Extract the (X, Y) coordinate from the center of the cell holding the provided text.  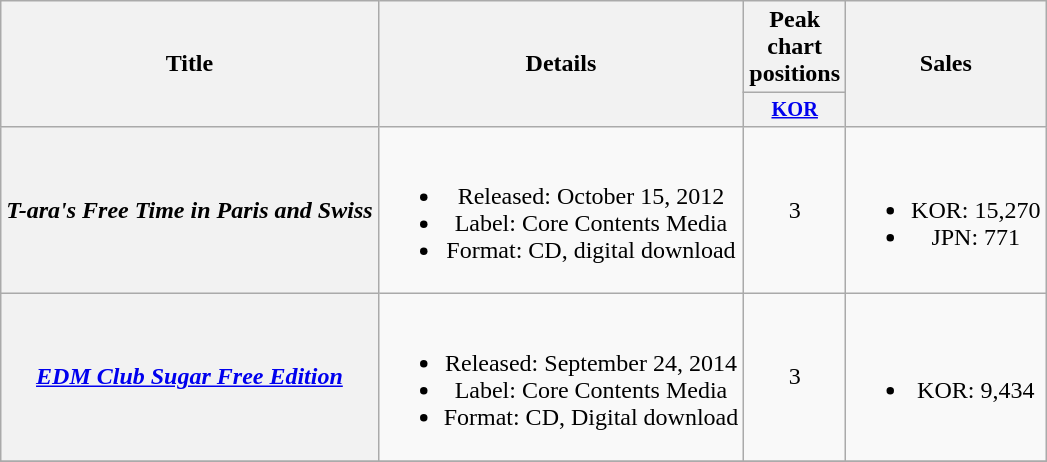
Title (190, 64)
Sales (946, 64)
EDM Club Sugar Free Edition (190, 378)
KOR: 9,434 (946, 378)
Released: October 15, 2012Label: Core Contents MediaFormat: CD, digital download (561, 210)
KOR: 15,270JPN: 771 (946, 210)
Released: September 24, 2014Label: Core Contents MediaFormat: CD, Digital download (561, 378)
KOR (795, 110)
Peak chart positions (795, 47)
Details (561, 64)
T-ara's Free Time in Paris and Swiss (190, 210)
